Capture the cell that displays the provided text and extract its [x, y] central coordinate. 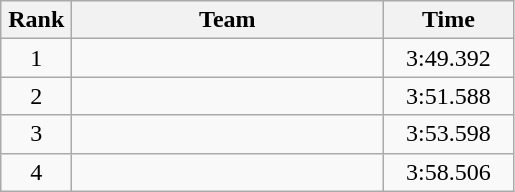
3:58.506 [448, 172]
3:49.392 [448, 58]
3:53.598 [448, 134]
3:51.588 [448, 96]
1 [36, 58]
2 [36, 96]
4 [36, 172]
Rank [36, 20]
Team [228, 20]
Time [448, 20]
3 [36, 134]
